Extract the [X, Y] coordinate from the center of the cell holding the provided text.  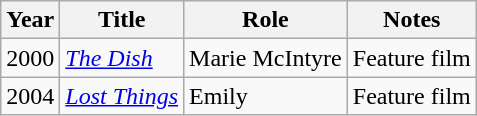
Emily [266, 96]
Role [266, 20]
2000 [30, 58]
Year [30, 20]
Notes [412, 20]
The Dish [122, 58]
2004 [30, 96]
Lost Things [122, 96]
Title [122, 20]
Marie McIntyre [266, 58]
